Capture the cell that displays the provided text and extract its (x, y) central coordinate. 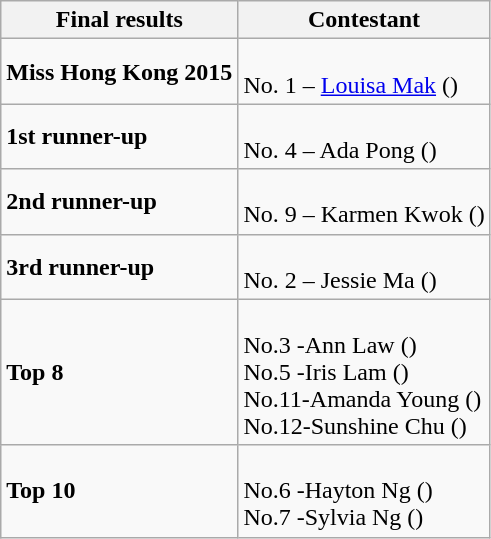
No. 1 – Louisa Mak () (364, 72)
Contestant (364, 20)
No.3 -Ann Law ()No.5 -Iris Lam () No.11-Amanda Young ()No.12-Sunshine Chu () (364, 372)
3rd runner-up (120, 266)
2nd runner-up (120, 202)
Top 10 (120, 491)
No. 2 – Jessie Ma () (364, 266)
No. 4 – Ada Pong () (364, 136)
1st runner-up (120, 136)
Top 8 (120, 372)
Miss Hong Kong 2015 (120, 72)
Final results (120, 20)
No. 9 – Karmen Kwok () (364, 202)
No.6 -Hayton Ng ()No.7 -Sylvia Ng () (364, 491)
